Identify which cell holds the provided text, then report its [X, Y] central coordinate. 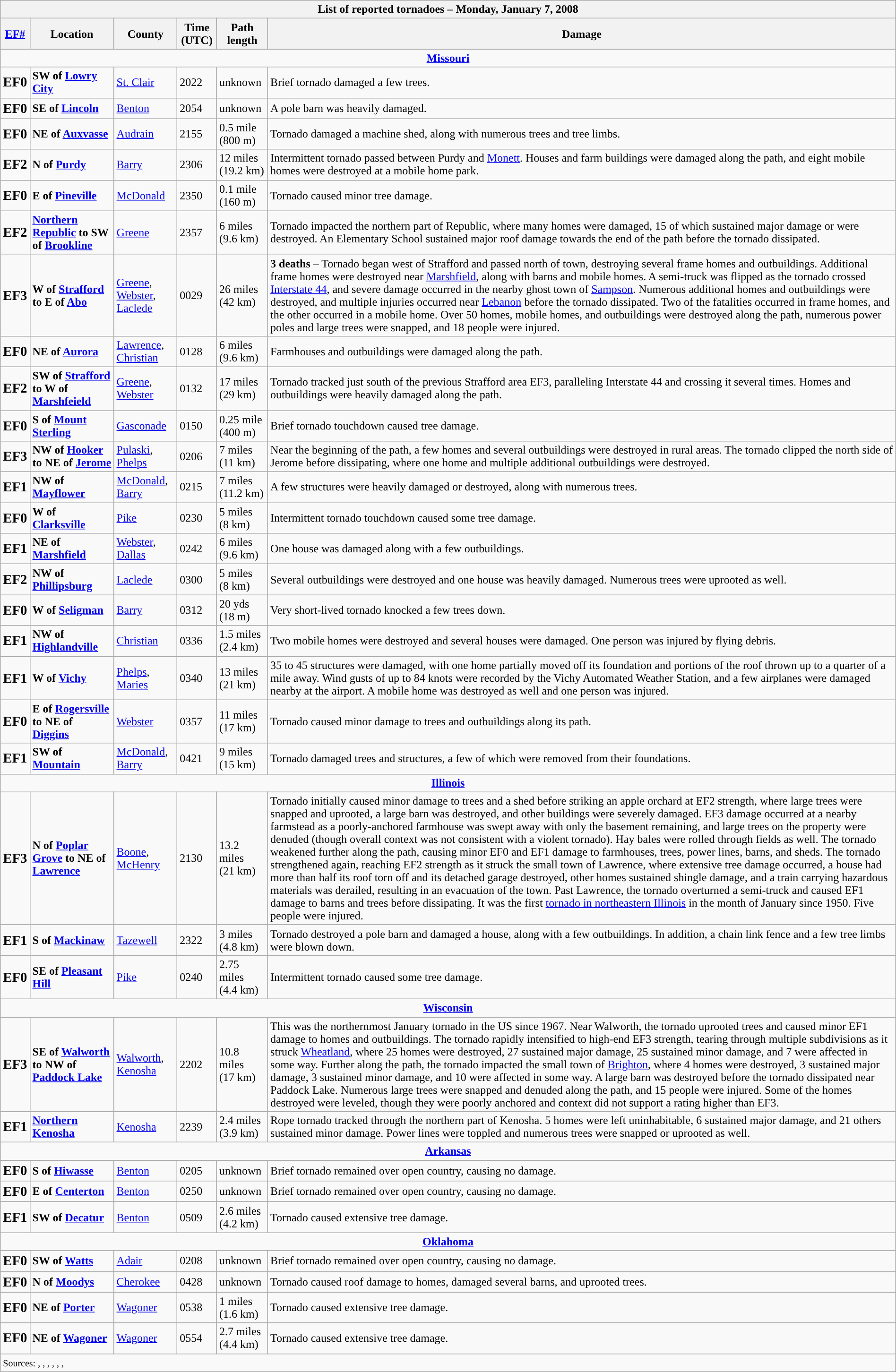
Northern Republic to SW of Brookline [72, 232]
0205 [197, 1171]
0538 [197, 1308]
Walworth, Kenosha [146, 1064]
0554 [197, 1338]
SW of Watts [72, 1261]
Greene [146, 232]
Gasconade [146, 425]
SW of Strafford to W of Marshfeield [72, 388]
McDonald [146, 196]
0240 [197, 977]
SW of Lowry City [72, 82]
2.75 miles(4.4 km) [242, 977]
0242 [197, 549]
Brief tornado damaged a few trees. [582, 82]
7 miles(11.2 km) [242, 488]
13.2 miles(21 km) [242, 858]
0300 [197, 579]
2202 [197, 1064]
NE of Auxvasse [72, 134]
E of Rogersville to NE of Diggins [72, 721]
0.25 mile (400 m) [242, 425]
S of Hiwasse [72, 1171]
SW of Decatur [72, 1217]
W of Strafford to E of Abo [72, 295]
EF# [15, 34]
11 miles(17 km) [242, 721]
Location [72, 34]
Greene, Webster [146, 388]
County [146, 34]
7 miles(11 km) [242, 456]
2357 [197, 232]
Tornado damaged trees and structures, a few of which were removed from their foundations. [582, 759]
A pole barn was heavily damaged. [582, 108]
W of Seligman [72, 610]
2022 [197, 82]
10.8 miles(17 km) [242, 1064]
2239 [197, 1127]
Greene, Webster, Laclede [146, 295]
0215 [197, 488]
0336 [197, 641]
0428 [197, 1282]
Arkansas [448, 1151]
SE of Pleasant Hill [72, 977]
26 miles(42 km) [242, 295]
Adair [146, 1261]
NW of Mayflower [72, 488]
Kenosha [146, 1127]
Phelps, Maries [146, 678]
0208 [197, 1261]
NW of Phillipsburg [72, 579]
Tornado caused minor damage to trees and outbuildings along its path. [582, 721]
List of reported tornadoes – Monday, January 7, 2008 [448, 9]
Path length [242, 34]
Tazewell [146, 940]
E of Centerton [72, 1192]
3 miles(4.8 km) [242, 940]
Northern Kenosha [72, 1127]
A few structures were heavily damaged or destroyed, along with numerous trees. [582, 488]
Brief tornado touchdown caused tree damage. [582, 425]
S of Mount Sterling [72, 425]
NW of Highlandville [72, 641]
Time (UTC) [197, 34]
E of Pineville [72, 196]
2054 [197, 108]
NE of Marshfield [72, 549]
0340 [197, 678]
2155 [197, 134]
0357 [197, 721]
SE of Walworth to NW of Paddock Lake [72, 1064]
Pulaski, Phelps [146, 456]
0230 [197, 518]
Very short-lived tornado knocked a few trees down. [582, 610]
Two mobile homes were destroyed and several houses were damaged. One person was injured by flying debris. [582, 641]
N of Poplar Grove to NE of Lawrence [72, 858]
2.6 miles(4.2 km) [242, 1217]
Boone, McHenry [146, 858]
NE of Porter [72, 1308]
St. Clair [146, 82]
Cherokee [146, 1282]
1 miles(1.6 km) [242, 1308]
N of Purdy [72, 164]
Oklahoma [448, 1242]
Intermittent tornado touchdown caused some tree damage. [582, 518]
Tornado caused minor tree damage. [582, 196]
Tornado caused roof damage to homes, damaged several barns, and uprooted trees. [582, 1282]
Several outbuildings were destroyed and one house was heavily damaged. Numerous trees were uprooted as well. [582, 579]
Sources: , , , , , , [448, 1363]
Illinois [448, 783]
0312 [197, 610]
0421 [197, 759]
NE of Aurora [72, 352]
Missouri [448, 58]
0206 [197, 456]
SW of Mountain [72, 759]
W of Vichy [72, 678]
0250 [197, 1192]
2306 [197, 164]
0132 [197, 388]
0509 [197, 1217]
13 miles(21 km) [242, 678]
N of Moodys [72, 1282]
0.1 mile(160 m) [242, 196]
One house was damaged along with a few outbuildings. [582, 549]
Laclede [146, 579]
S of Mackinaw [72, 940]
Tornado damaged a machine shed, along with numerous trees and tree limbs. [582, 134]
0150 [197, 425]
2322 [197, 940]
9 miles(15 km) [242, 759]
Farmhouses and outbuildings were damaged along the path. [582, 352]
Lawrence, Christian [146, 352]
2.7 miles(4.4 km) [242, 1338]
0029 [197, 295]
1.5 miles(2.4 km) [242, 641]
Damage [582, 34]
Audrain [146, 134]
20 yds (18 m) [242, 610]
NE of Wagoner [72, 1338]
17 miles(29 km) [242, 388]
12 miles (19.2 km) [242, 164]
Intermittent tornado caused some tree damage. [582, 977]
Christian [146, 641]
SE of Lincoln [72, 108]
0.5 mile(800 m) [242, 134]
2.4 miles (3.9 km) [242, 1127]
NW of Hooker to NE of Jerome [72, 456]
Webster, Dallas [146, 549]
0128 [197, 352]
W of Clarksville [72, 518]
Webster [146, 721]
2130 [197, 858]
2350 [197, 196]
Wisconsin [448, 1008]
